Return the (x, y) coordinate for the center point of the cell that contains the specified text.  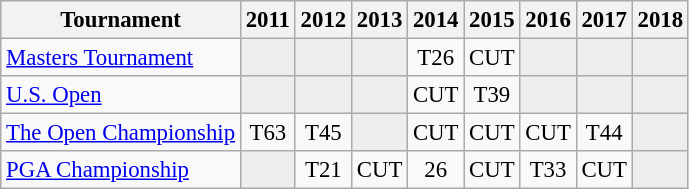
2011 (268, 20)
26 (436, 170)
2016 (548, 20)
T26 (436, 58)
The Open Championship (121, 133)
2018 (660, 20)
T21 (323, 170)
T44 (604, 133)
2014 (436, 20)
2017 (604, 20)
U.S. Open (121, 95)
T39 (492, 95)
Masters Tournament (121, 58)
2015 (492, 20)
Tournament (121, 20)
T45 (323, 133)
PGA Championship (121, 170)
2012 (323, 20)
2013 (379, 20)
T33 (548, 170)
T63 (268, 133)
